Search for the cell housing the specified text and yield its [x, y] center coordinate. 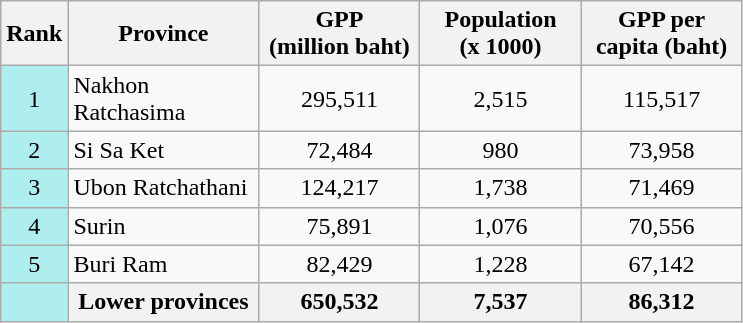
67,142 [662, 264]
72,484 [340, 150]
1,738 [500, 188]
75,891 [340, 226]
650,532 [340, 302]
3 [34, 188]
5 [34, 264]
Nakhon Ratchasima [164, 98]
Surin [164, 226]
70,556 [662, 226]
2 [34, 150]
Buri Ram [164, 264]
Lower provinces [164, 302]
Ubon Ratchathani [164, 188]
7,537 [500, 302]
Province [164, 34]
2,515 [500, 98]
Si Sa Ket [164, 150]
124,217 [340, 188]
1,076 [500, 226]
86,312 [662, 302]
73,958 [662, 150]
GPP(million baht) [340, 34]
1 [34, 98]
980 [500, 150]
Rank [34, 34]
295,511 [340, 98]
1,228 [500, 264]
71,469 [662, 188]
82,429 [340, 264]
Population(x 1000) [500, 34]
GPP per capita (baht) [662, 34]
4 [34, 226]
115,517 [662, 98]
